From the cell containing the given text, extract its center point as (X, Y) coordinate. 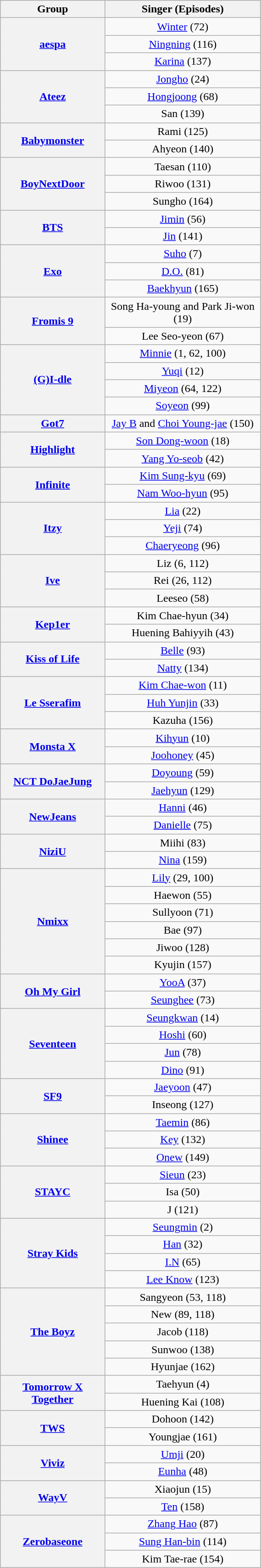
Seunghee (73) (183, 1000)
Hyunjae (162) (183, 1367)
Yang Yo-seob (42) (183, 458)
Key (132) (183, 1140)
YooA (37) (183, 982)
Kim Tae-rae (154) (183, 1559)
Seungkwan (14) (183, 1017)
Highlight (53, 449)
Onew (149) (183, 1157)
Sunwoo (138) (183, 1349)
D.O. (81) (183, 271)
NiziU (53, 851)
WayV (53, 1498)
STAYC (53, 1192)
Ive (53, 581)
Suho (7) (183, 254)
Got7 (53, 423)
Bae (97) (183, 930)
Shinee (53, 1140)
Huh Yunjin (33) (183, 703)
Xiaojun (15) (183, 1489)
Son Dong-woon (18) (183, 441)
Viviz (53, 1463)
Taemin (86) (183, 1122)
Jaeyoon (47) (183, 1087)
Hongjoong (68) (183, 96)
Dohoon (142) (183, 1419)
NewJeans (53, 817)
Stray Kids (53, 1253)
BTS (53, 228)
Dino (91) (183, 1070)
Hanni (46) (183, 808)
Nmixx (53, 921)
Huening Bahiyyih (43) (183, 633)
The Boyz (53, 1332)
Sullyoon (71) (183, 913)
Inseong (127) (183, 1105)
San (139) (183, 114)
Sungho (164) (183, 201)
Riwoo (131) (183, 184)
Tomorrow X Together (53, 1393)
Zerobaseone (53, 1541)
aespa (53, 44)
Lily (29, 100) (183, 878)
I.N (65) (183, 1262)
Singer (Episodes) (183, 9)
Ateez (53, 96)
Le Sserafim (53, 703)
Monsta X (53, 746)
(G)I-dle (53, 380)
Ningning (116) (183, 44)
Hoshi (60) (183, 1035)
Fromis 9 (53, 321)
Kim Sung-kyu (69) (183, 476)
New (89, 118) (183, 1314)
TWS (53, 1428)
Seventeen (53, 1043)
Lee Seo-yeon (67) (183, 336)
Doyoung (59) (183, 773)
Chaeryeong (96) (183, 546)
Karina (137) (183, 62)
Oh My Girl (53, 991)
Jongho (24) (183, 79)
Jay B and Choi Young-jae (150) (183, 423)
Infinite (53, 484)
Haewon (55) (183, 895)
Kiss of Life (53, 659)
SF9 (53, 1096)
Itzy (53, 528)
Taesan (110) (183, 166)
Seungmin (2) (183, 1227)
Jiwoo (128) (183, 947)
Group (53, 9)
Minnie (1, 62, 100) (183, 353)
Exo (53, 271)
Ahyeon (140) (183, 149)
Eunha (48) (183, 1472)
Yeji (74) (183, 528)
Belle (93) (183, 650)
Leeseo (58) (183, 598)
Song Ha-young and Park Ji-won (19) (183, 312)
Nina (159) (183, 860)
Isa (50) (183, 1192)
Zhang Hao (87) (183, 1524)
Miyeon (64, 122) (183, 388)
Natty (134) (183, 668)
Danielle (75) (183, 825)
Jacob (118) (183, 1332)
Kep1er (53, 624)
Rami (125) (183, 131)
Youngjae (161) (183, 1437)
NCT DoJaeJung (53, 781)
Jin (141) (183, 236)
Kim Chae-won (11) (183, 685)
Miihi (83) (183, 843)
Lia (22) (183, 511)
Winter (72) (183, 27)
Sieun (23) (183, 1175)
Nam Woo-hyun (95) (183, 493)
Kazuha (156) (183, 720)
Han (32) (183, 1244)
Babymonster (53, 140)
Kim Chae-hyun (34) (183, 616)
Ten (158) (183, 1506)
Jimin (56) (183, 219)
Jun (78) (183, 1052)
Joohoney (45) (183, 755)
Sung Han-bin (114) (183, 1541)
Huening Kai (108) (183, 1402)
Yuqi (12) (183, 371)
Lee Know (123) (183, 1279)
Jaehyun (129) (183, 790)
Umji (20) (183, 1454)
Baekhyun (165) (183, 289)
Soyeon (99) (183, 406)
Liz (6, 112) (183, 563)
Kyujin (157) (183, 965)
J (121) (183, 1210)
Kihyun (10) (183, 738)
Sangyeon (53, 118) (183, 1297)
BoyNextDoor (53, 184)
Taehyun (4) (183, 1384)
Rei (26, 112) (183, 581)
